Return (x, y) of the center of cell containing provided text 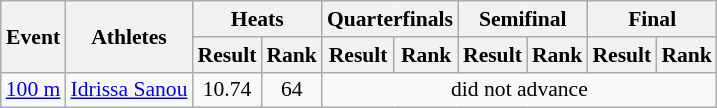
Final (652, 19)
Quarterfinals (390, 19)
did not advance (520, 90)
10.74 (228, 90)
Semifinal (522, 19)
100 m (34, 90)
64 (292, 90)
Event (34, 36)
Idrissa Sanou (128, 90)
Heats (258, 19)
Athletes (128, 36)
